Capture the cell that displays the provided text and extract its (x, y) central coordinate. 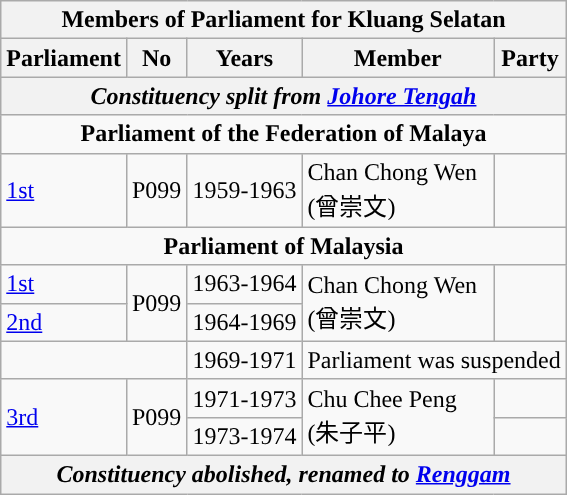
Parliament of the Federation of Malaya (284, 134)
Parliament (64, 58)
Party (530, 58)
1959-1963 (244, 190)
1964-1969 (244, 322)
Member (398, 58)
1969-1971 (244, 360)
1971-1973 (244, 398)
2nd (64, 322)
Constituency abolished, renamed to Renggam (284, 474)
Members of Parliament for Kluang Selatan (284, 20)
Parliament of Malaysia (284, 246)
Constituency split from Johore Tengah (284, 96)
1963-1964 (244, 284)
No (156, 58)
3rd (64, 417)
1973-1974 (244, 436)
Chu Chee Peng (朱子平) (398, 417)
Years (244, 58)
Parliament was suspended (434, 360)
